Output the (X, Y) coordinate of the center of the cell containing the given text.  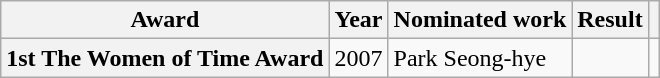
Year (358, 20)
Park Seong-hye (480, 58)
Nominated work (480, 20)
2007 (358, 58)
Award (165, 20)
1st The Women of Time Award (165, 58)
Result (610, 20)
